From the cell containing the given text, extract its center point as (X, Y) coordinate. 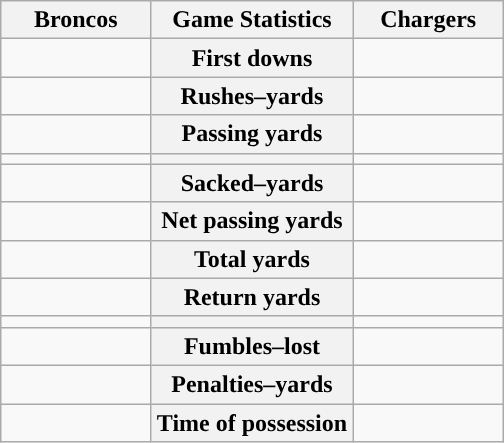
Passing yards (252, 134)
Broncos (76, 20)
Net passing yards (252, 221)
Game Statistics (252, 20)
Sacked–yards (252, 183)
First downs (252, 58)
Rushes–yards (252, 96)
Chargers (428, 20)
Return yards (252, 297)
Penalties–yards (252, 384)
Time of possession (252, 423)
Total yards (252, 259)
Fumbles–lost (252, 346)
